Pinpoint the cell where the given text exists, returning its [X, Y] midpoint coordinate. 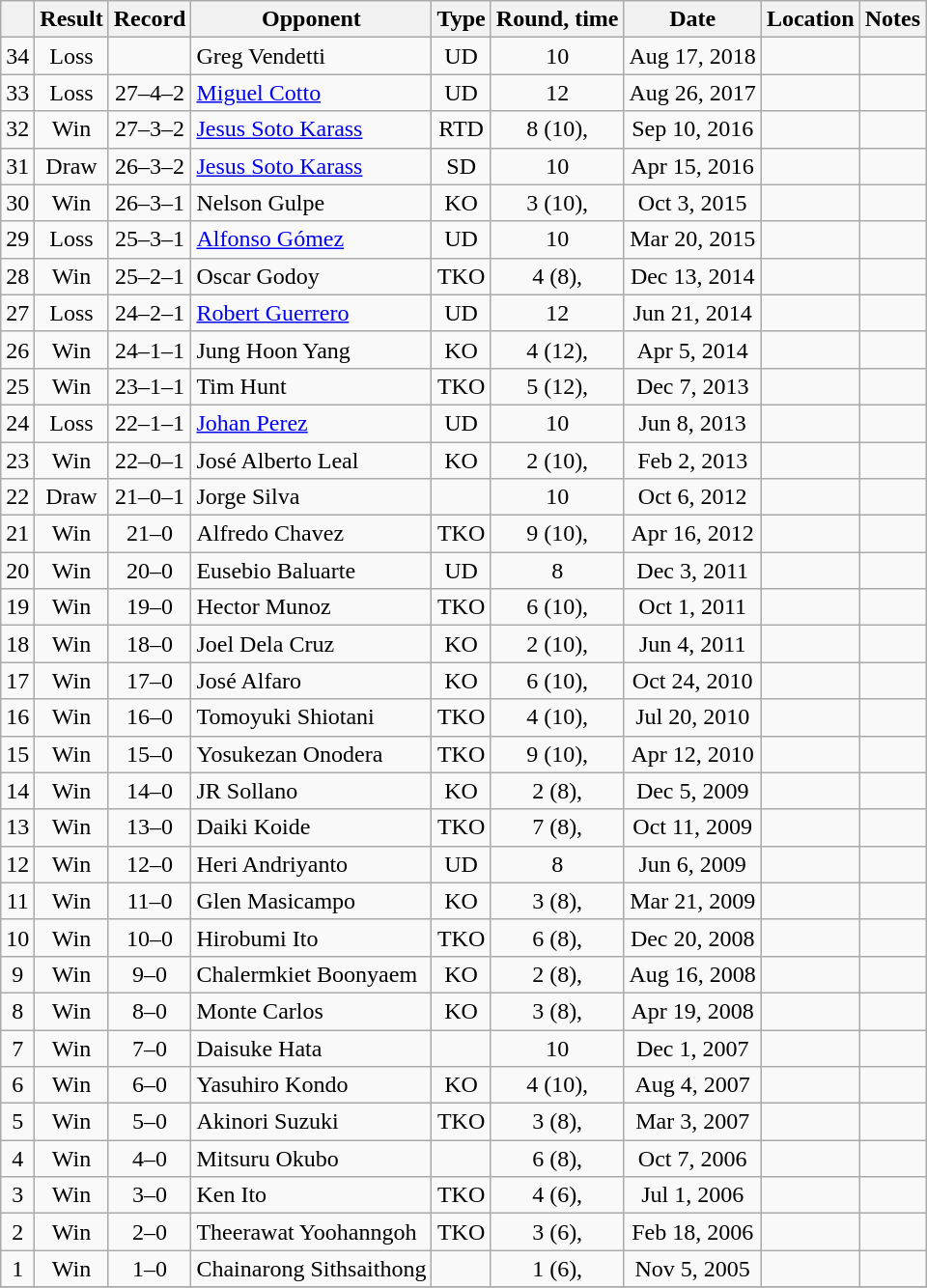
Feb 18, 2006 [692, 1232]
Opponent [311, 19]
3 (6), [557, 1232]
Apr 19, 2008 [692, 1011]
Daisuke Hata [311, 1048]
10–0 [150, 938]
14–0 [150, 791]
RTD [462, 129]
24–2–1 [150, 313]
Aug 4, 2007 [692, 1085]
Jul 20, 2010 [692, 717]
Apr 16, 2012 [692, 534]
José Alberto Leal [311, 461]
Mar 20, 2015 [692, 239]
29 [17, 239]
33 [17, 93]
18–0 [150, 644]
16–0 [150, 717]
22 [17, 497]
21–0 [150, 534]
Joel Dela Cruz [311, 644]
Alfredo Chavez [311, 534]
Alfonso Gómez [311, 239]
28 [17, 276]
1 [17, 1269]
Mitsuru Okubo [311, 1159]
Date [692, 19]
Apr 5, 2014 [692, 350]
4 (8), [557, 276]
Jun 6, 2009 [692, 864]
Daiki Koide [311, 827]
Aug 26, 2017 [692, 93]
6–0 [150, 1085]
4–0 [150, 1159]
20–0 [150, 571]
Oscar Godoy [311, 276]
Dec 20, 2008 [692, 938]
3 [17, 1195]
21 [17, 534]
13 [17, 827]
32 [17, 129]
Oct 1, 2011 [692, 607]
Robert Guerrero [311, 313]
Heri Andriyanto [311, 864]
1 (6), [557, 1269]
Oct 7, 2006 [692, 1159]
14 [17, 791]
27–3–2 [150, 129]
Greg Vendetti [311, 56]
Yosukezan Onodera [311, 754]
24 [17, 423]
7 [17, 1048]
7–0 [150, 1048]
Yasuhiro Kondo [311, 1085]
Jun 4, 2011 [692, 644]
Nov 5, 2005 [692, 1269]
5 [17, 1122]
Dec 1, 2007 [692, 1048]
Location [810, 19]
7 (8), [557, 827]
11 [17, 901]
Akinori Suzuki [311, 1122]
30 [17, 203]
Jul 1, 2006 [692, 1195]
26–3–1 [150, 203]
Jung Hoon Yang [311, 350]
27 [17, 313]
Nelson Gulpe [311, 203]
8 (10), [557, 129]
Result [71, 19]
Oct 11, 2009 [692, 827]
Dec 3, 2011 [692, 571]
Record [150, 19]
Monte Carlos [311, 1011]
18 [17, 644]
JR Sollano [311, 791]
22–1–1 [150, 423]
25–3–1 [150, 239]
Mar 3, 2007 [692, 1122]
Hirobumi Ito [311, 938]
José Alfaro [311, 681]
5 (12), [557, 386]
27–4–2 [150, 93]
Jorge Silva [311, 497]
Miguel Cotto [311, 93]
Aug 17, 2018 [692, 56]
19–0 [150, 607]
Chainarong Sithsaithong [311, 1269]
Notes [892, 19]
21–0–1 [150, 497]
31 [17, 166]
Hector Munoz [311, 607]
3–0 [150, 1195]
4 [17, 1159]
Glen Masicampo [311, 901]
2 [17, 1232]
23 [17, 461]
9 [17, 974]
9–0 [150, 974]
Apr 15, 2016 [692, 166]
Dec 13, 2014 [692, 276]
Theerawat Yoohanngoh [311, 1232]
Chalermkiet Boonyaem [311, 974]
26 [17, 350]
2–0 [150, 1232]
16 [17, 717]
5–0 [150, 1122]
17 [17, 681]
Mar 21, 2009 [692, 901]
Aug 16, 2008 [692, 974]
Ken Ito [311, 1195]
Johan Perez [311, 423]
Dec 5, 2009 [692, 791]
20 [17, 571]
Oct 24, 2010 [692, 681]
Dec 7, 2013 [692, 386]
Oct 3, 2015 [692, 203]
25 [17, 386]
13–0 [150, 827]
24–1–1 [150, 350]
3 (10), [557, 203]
1–0 [150, 1269]
Jun 8, 2013 [692, 423]
Round, time [557, 19]
Jun 21, 2014 [692, 313]
34 [17, 56]
25–2–1 [150, 276]
15–0 [150, 754]
Sep 10, 2016 [692, 129]
12–0 [150, 864]
SD [462, 166]
Type [462, 19]
Feb 2, 2013 [692, 461]
4 (12), [557, 350]
Apr 12, 2010 [692, 754]
11–0 [150, 901]
17–0 [150, 681]
15 [17, 754]
26–3–2 [150, 166]
Tim Hunt [311, 386]
4 (6), [557, 1195]
19 [17, 607]
6 [17, 1085]
Tomoyuki Shiotani [311, 717]
Eusebio Baluarte [311, 571]
23–1–1 [150, 386]
22–0–1 [150, 461]
Oct 6, 2012 [692, 497]
8–0 [150, 1011]
